Search for the cell housing the specified text and yield its [X, Y] center coordinate. 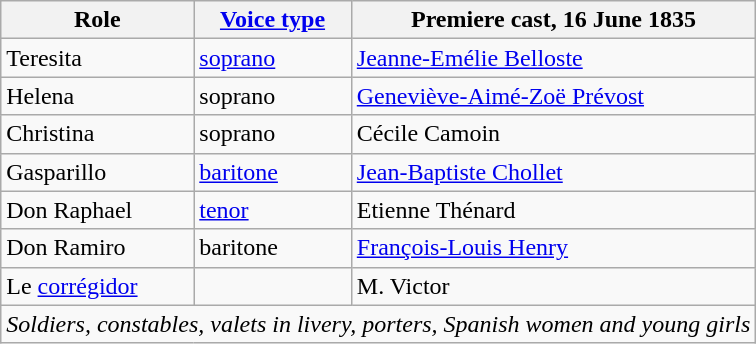
M. Victor [554, 286]
Don Ramiro [98, 248]
Jeanne-Emélie Belloste [554, 58]
Teresita [98, 58]
François-Louis Henry [554, 248]
Christina [98, 134]
Gasparillo [98, 172]
Le corrégidor [98, 286]
tenor [273, 210]
Cécile Camoin [554, 134]
Soldiers, constables, valets in livery, porters, Spanish women and young girls [378, 324]
Don Raphael [98, 210]
Jean-Baptiste Chollet [554, 172]
Geneviève-Aimé-Zoë Prévost [554, 96]
Helena [98, 96]
Etienne Thénard [554, 210]
Voice type [273, 20]
Role [98, 20]
Premiere cast, 16 June 1835 [554, 20]
